Determine the (X, Y) coordinate at the center of the cell enclosing the given text.  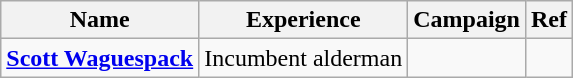
Experience (304, 20)
Campaign (467, 20)
Name (100, 20)
Incumbent alderman (304, 58)
Ref (548, 20)
Scott Waguespack (100, 58)
